Extract the (x, y) coordinate from the center of the cell holding the provided text.  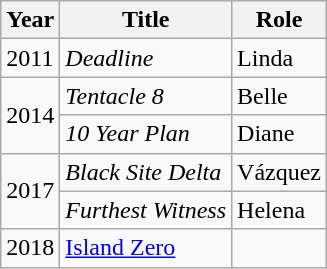
Deadline (146, 58)
Role (280, 20)
Island Zero (146, 248)
Vázquez (280, 172)
2017 (30, 191)
Linda (280, 58)
2011 (30, 58)
Diane (280, 134)
2018 (30, 248)
10 Year Plan (146, 134)
Year (30, 20)
Helena (280, 210)
Black Site Delta (146, 172)
Furthest Witness (146, 210)
Belle (280, 96)
Title (146, 20)
Tentacle 8 (146, 96)
2014 (30, 115)
